Provide the [x, y] coordinate of the cell's center where the given text is located.  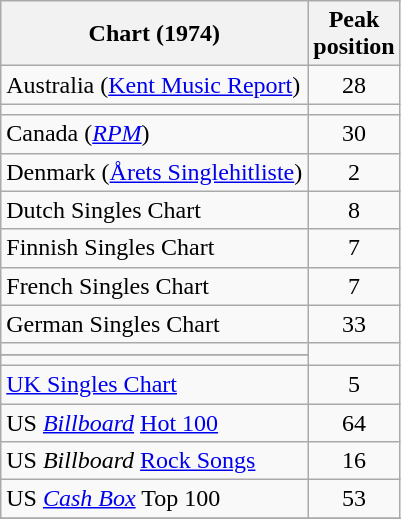
German Singles Chart [154, 324]
Peakposition [354, 34]
Chart (1974) [154, 34]
28 [354, 85]
US Billboard Hot 100 [154, 423]
33 [354, 324]
Canada (RPM) [154, 134]
5 [354, 384]
53 [354, 499]
UK Singles Chart [154, 384]
30 [354, 134]
16 [354, 461]
US Billboard Rock Songs [154, 461]
US Cash Box Top 100 [154, 499]
Australia (Kent Music Report) [154, 85]
French Singles Chart [154, 286]
Dutch Singles Chart [154, 210]
2 [354, 172]
64 [354, 423]
Finnish Singles Chart [154, 248]
Denmark (Årets Singlehitliste) [154, 172]
8 [354, 210]
